Return the (X, Y) coordinate for the center point of the cell that contains the specified text.  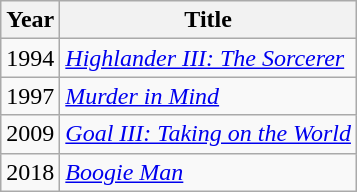
Highlander III: The Sorcerer (208, 58)
1994 (30, 58)
Goal III: Taking on the World (208, 134)
Murder in Mind (208, 96)
2018 (30, 172)
Year (30, 20)
2009 (30, 134)
Title (208, 20)
Boogie Man (208, 172)
1997 (30, 96)
